Determine the [X, Y] coordinate at the center of the cell enclosing the given text.  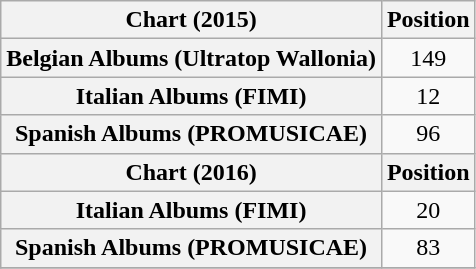
Belgian Albums (Ultratop Wallonia) [192, 58]
Chart (2015) [192, 20]
Chart (2016) [192, 172]
96 [428, 134]
149 [428, 58]
20 [428, 210]
83 [428, 248]
12 [428, 96]
